Find where the given text appears and provide that cell's center as (X, Y) coordinate. 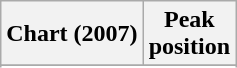
Chart (2007) (72, 34)
Peakposition (189, 34)
